Extract the (X, Y) coordinate from the center of the cell holding the provided text.  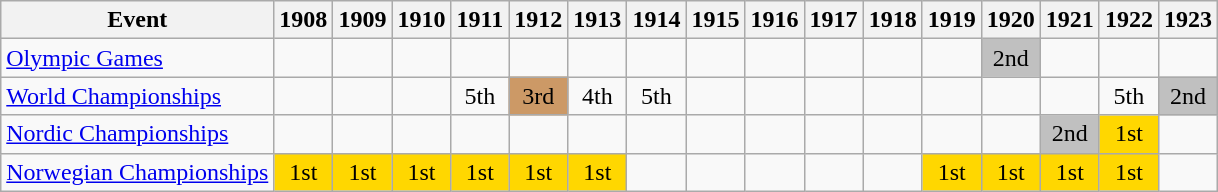
1920 (1010, 20)
1922 (1128, 20)
Event (138, 20)
1915 (716, 20)
1909 (362, 20)
1908 (304, 20)
1923 (1188, 20)
Olympic Games (138, 58)
Norwegian Championships (138, 172)
1912 (538, 20)
3rd (538, 96)
4th (598, 96)
1916 (774, 20)
World Championships (138, 96)
1921 (1070, 20)
1917 (834, 20)
1919 (952, 20)
1914 (656, 20)
1918 (892, 20)
1913 (598, 20)
Nordic Championships (138, 134)
1911 (480, 20)
1910 (422, 20)
